Return (x, y) of the center of cell containing provided text 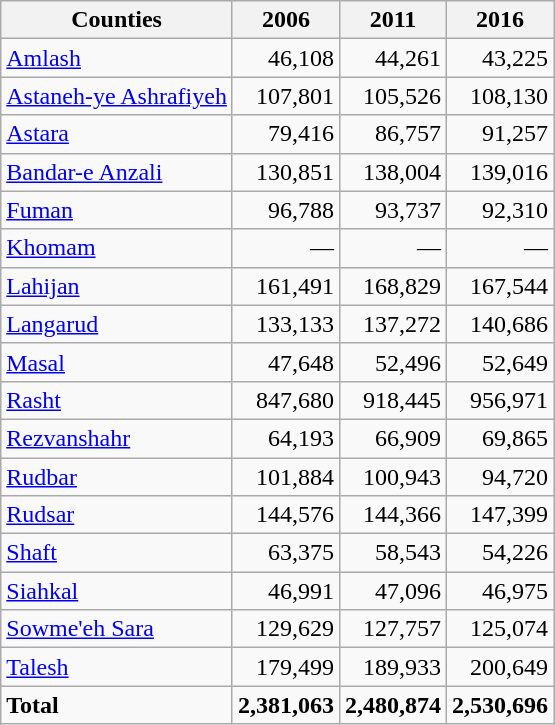
2,530,696 (500, 705)
Sowme'eh Sara (117, 629)
79,416 (286, 134)
Fuman (117, 210)
101,884 (286, 477)
Rudbar (117, 477)
167,544 (500, 286)
125,074 (500, 629)
96,788 (286, 210)
956,971 (500, 400)
129,629 (286, 629)
130,851 (286, 172)
Masal (117, 362)
Amlash (117, 58)
Rasht (117, 400)
179,499 (286, 667)
127,757 (392, 629)
94,720 (500, 477)
Langarud (117, 324)
46,108 (286, 58)
147,399 (500, 515)
58,543 (392, 553)
144,366 (392, 515)
43,225 (500, 58)
161,491 (286, 286)
2,381,063 (286, 705)
52,496 (392, 362)
Rudsar (117, 515)
54,226 (500, 553)
46,975 (500, 591)
93,737 (392, 210)
847,680 (286, 400)
105,526 (392, 96)
Khomam (117, 248)
2011 (392, 20)
189,933 (392, 667)
107,801 (286, 96)
2,480,874 (392, 705)
918,445 (392, 400)
63,375 (286, 553)
52,649 (500, 362)
Total (117, 705)
44,261 (392, 58)
Talesh (117, 667)
Shaft (117, 553)
200,649 (500, 667)
86,757 (392, 134)
168,829 (392, 286)
140,686 (500, 324)
64,193 (286, 438)
Siahkal (117, 591)
2016 (500, 20)
Lahijan (117, 286)
Astaneh-ye Ashrafiyeh (117, 96)
66,909 (392, 438)
Astara (117, 134)
2006 (286, 20)
Bandar-e Anzali (117, 172)
47,648 (286, 362)
Counties (117, 20)
139,016 (500, 172)
47,096 (392, 591)
100,943 (392, 477)
138,004 (392, 172)
69,865 (500, 438)
46,991 (286, 591)
108,130 (500, 96)
137,272 (392, 324)
91,257 (500, 134)
92,310 (500, 210)
Rezvanshahr (117, 438)
133,133 (286, 324)
144,576 (286, 515)
